Capture the cell that displays the provided text and extract its (X, Y) central coordinate. 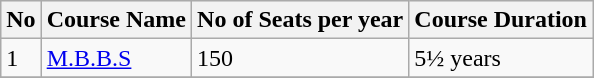
Course Name (116, 20)
M.B.B.S (116, 58)
No of Seats per year (300, 20)
150 (300, 58)
No (21, 20)
Course Duration (501, 20)
1 (21, 58)
5½ years (501, 58)
